Detect which cell encompasses the target text, then output its [x, y] center coordinate. 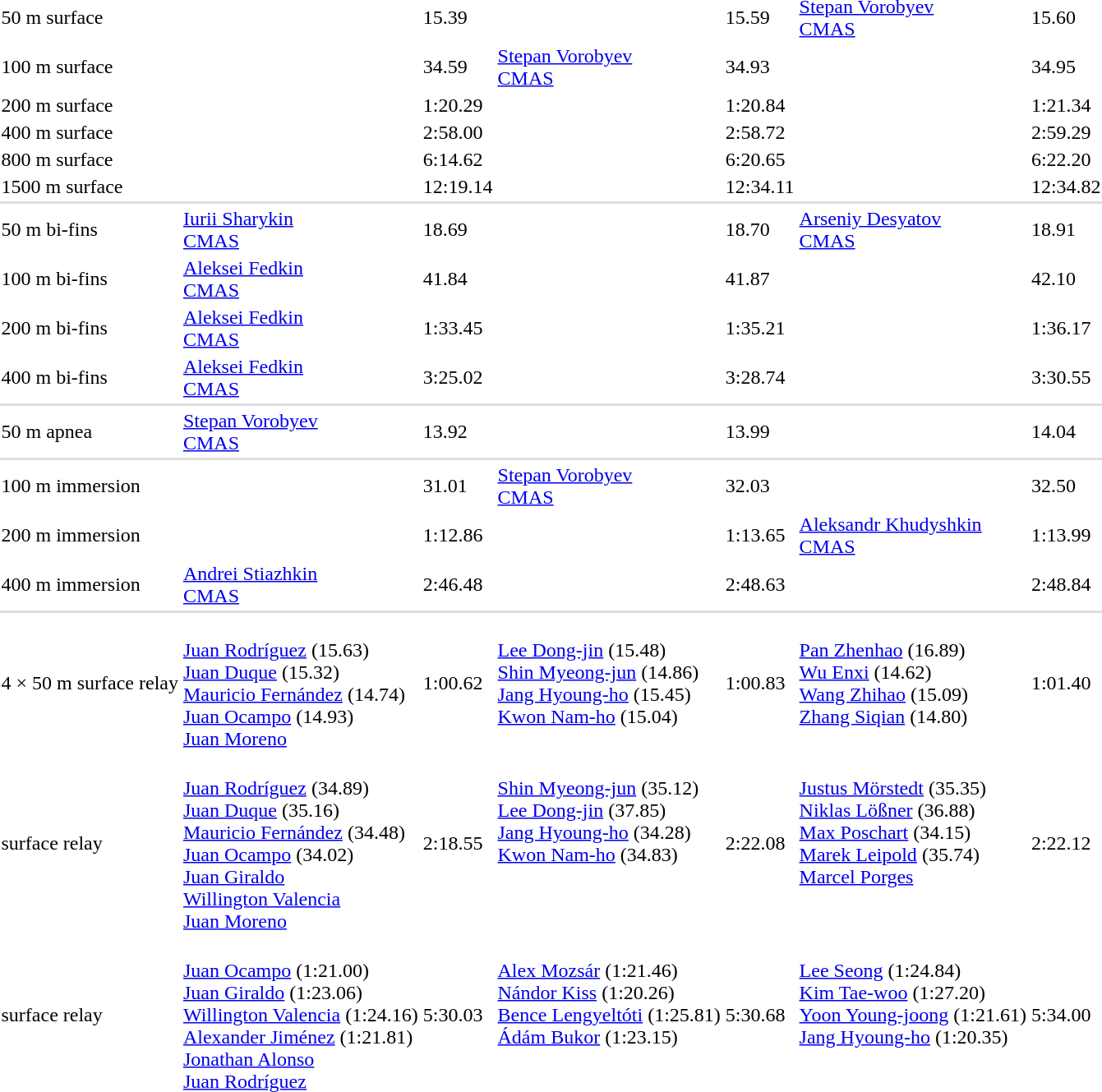
400 m surface [90, 132]
6:14.62 [458, 159]
100 m immersion [90, 486]
14.04 [1066, 432]
1:36.17 [1066, 329]
32.50 [1066, 486]
2:58.00 [458, 132]
Pan Zhenhao (16.89)Wu Enxi (14.62)Wang Zhihao (15.09)Zhang Siqian (14.80) [912, 684]
6:22.20 [1066, 159]
12:19.14 [458, 187]
2:22.08 [759, 843]
Arseniy DesyatovCMAS [912, 230]
12:34.11 [759, 187]
13.92 [458, 432]
13.99 [759, 432]
50 m apnea [90, 432]
34.59 [458, 67]
1:21.34 [1066, 105]
18.70 [759, 230]
1:01.40 [1066, 684]
3:30.55 [1066, 378]
50 m bi-fins [90, 230]
2:18.55 [458, 843]
34.93 [759, 67]
Juan Rodríguez (34.89)Juan Duque (35.16)Mauricio Fernández (34.48)Juan Ocampo (34.02)Juan GiraldoWillington ValenciaJuan Moreno [301, 843]
200 m surface [90, 105]
800 m surface [90, 159]
Justus Mörstedt (35.35)Niklas Lößner (36.88)Max Poschart (34.15)Marek Leipold (35.74)Marcel Porges [912, 843]
12:34.82 [1066, 187]
34.95 [1066, 67]
1:33.45 [458, 329]
2:46.48 [458, 585]
1:00.62 [458, 684]
18.69 [458, 230]
41.84 [458, 279]
6:20.65 [759, 159]
42.10 [1066, 279]
200 m bi-fins [90, 329]
1:00.83 [759, 684]
31.01 [458, 486]
2:59.29 [1066, 132]
Iurii SharykinCMAS [301, 230]
18.91 [1066, 230]
Lee Dong-jin (15.48)Shin Myeong-jun (14.86)Jang Hyoung-ho (15.45)Kwon Nam-ho (15.04) [609, 684]
Juan Rodríguez (15.63)Juan Duque (15.32)Mauricio Fernández (14.74)Juan Ocampo (14.93)Juan Moreno [301, 684]
2:22.12 [1066, 843]
1:12.86 [458, 536]
1:13.65 [759, 536]
32.03 [759, 486]
100 m bi-fins [90, 279]
2:48.63 [759, 585]
4 × 50 m surface relay [90, 684]
1500 m surface [90, 187]
Andrei StiazhkinCMAS [301, 585]
1:13.99 [1066, 536]
Shin Myeong-jun (35.12)Lee Dong-jin (37.85)Jang Hyoung-ho (34.28)Kwon Nam-ho (34.83) [609, 843]
2:58.72 [759, 132]
3:28.74 [759, 378]
Aleksandr KhudyshkinCMAS [912, 536]
2:48.84 [1066, 585]
100 m surface [90, 67]
1:20.29 [458, 105]
3:25.02 [458, 378]
41.87 [759, 279]
400 m bi-fins [90, 378]
1:35.21 [759, 329]
400 m immersion [90, 585]
surface relay [90, 843]
200 m immersion [90, 536]
1:20.84 [759, 105]
